Provide the (X, Y) coordinate of the cell's center where the given text is located.  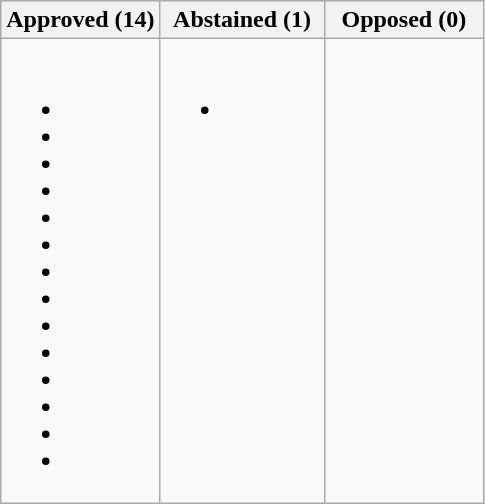
Abstained (1) (242, 20)
Opposed (0) (404, 20)
Approved (14) (80, 20)
